Determine the (X, Y) coordinate at the center of the cell enclosing the given text.  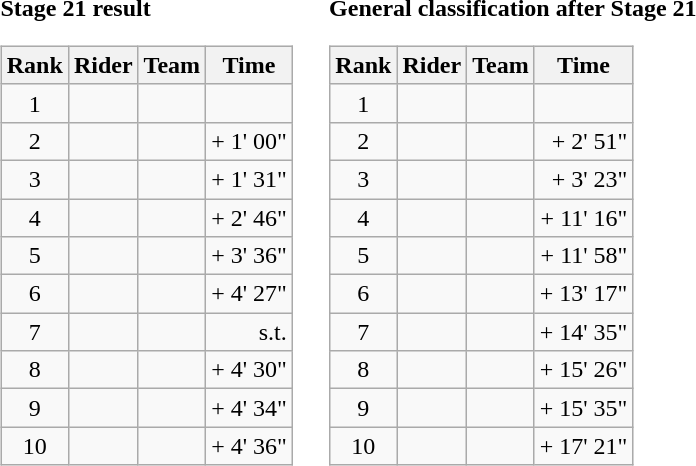
+ 2' 51" (584, 141)
+ 4' 34" (250, 408)
+ 3' 36" (250, 256)
+ 1' 00" (250, 141)
+ 1' 31" (250, 179)
+ 4' 27" (250, 294)
+ 3' 23" (584, 179)
+ 14' 35" (584, 332)
+ 11' 58" (584, 256)
s.t. (250, 332)
+ 15' 35" (584, 408)
+ 13' 17" (584, 294)
+ 15' 26" (584, 370)
+ 2' 46" (250, 217)
+ 4' 30" (250, 370)
+ 4' 36" (250, 446)
+ 17' 21" (584, 446)
+ 11' 16" (584, 217)
